Scan for the cell matching the given text and deliver its [x, y] coordinate at center. 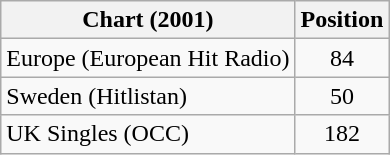
Europe (European Hit Radio) [148, 58]
Sweden (Hitlistan) [148, 96]
Position [342, 20]
84 [342, 58]
50 [342, 96]
182 [342, 134]
Chart (2001) [148, 20]
UK Singles (OCC) [148, 134]
